Scan for the cell matching the given text and deliver its [X, Y] coordinate at center. 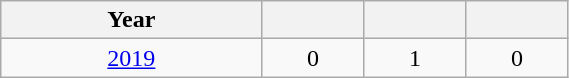
Year [132, 20]
2019 [132, 58]
1 [415, 58]
